Provide the [X, Y] coordinate of the cell's center where the given text is located.  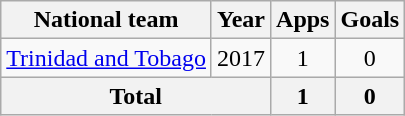
Year [240, 20]
Trinidad and Tobago [106, 58]
Apps [303, 20]
2017 [240, 58]
National team [106, 20]
Goals [370, 20]
Total [136, 96]
